Detect which cell encompasses the target text, then output its [x, y] center coordinate. 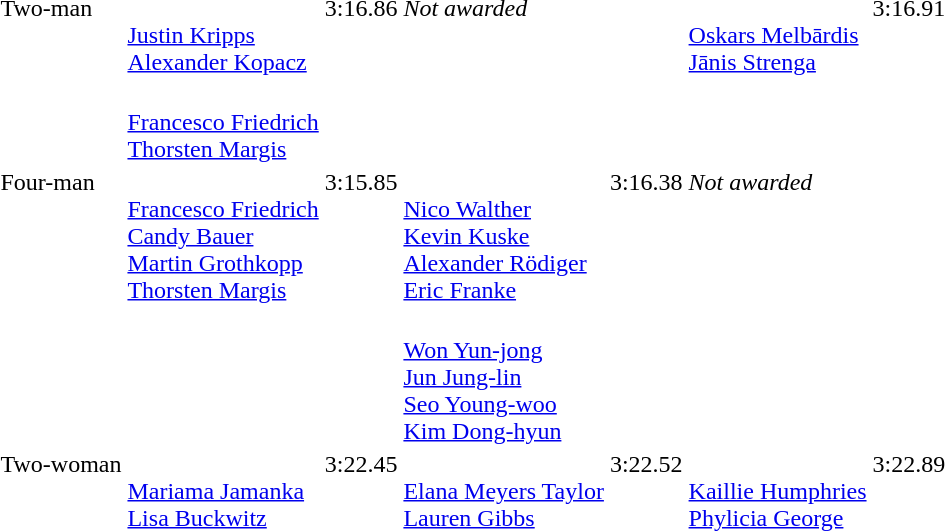
Won Yun-jongJun Jung-linSeo Young-wooKim Dong-hyun [504, 377]
Francesco FriedrichCandy BauerMartin GrothkoppThorsten Margis [223, 306]
Nico WaltherKevin KuskeAlexander RödigerEric Franke [504, 236]
Francesco FriedrichThorsten Margis [223, 122]
3:15.85 [361, 306]
3:16.38 [646, 306]
